Extract the [x, y] coordinate from the center of the cell holding the provided text.  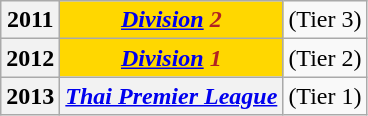
2012 [30, 58]
Division 1 [172, 58]
(Tier 3) [325, 20]
2011 [30, 20]
(Tier 1) [325, 96]
Division 2 [172, 20]
(Tier 2) [325, 58]
2013 [30, 96]
Thai Premier League [172, 96]
